Provide the (x, y) coordinate of the cell's center where the given text is located.  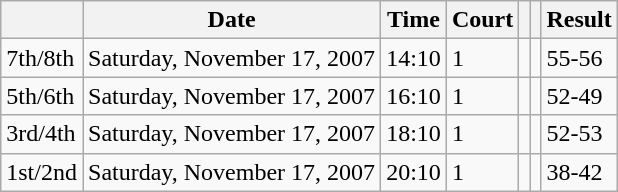
Court (482, 20)
Result (579, 20)
52-49 (579, 96)
3rd/4th (42, 134)
Time (414, 20)
18:10 (414, 134)
38-42 (579, 172)
20:10 (414, 172)
5th/6th (42, 96)
1st/2nd (42, 172)
52-53 (579, 134)
Date (231, 20)
16:10 (414, 96)
7th/8th (42, 58)
55-56 (579, 58)
14:10 (414, 58)
